Find where the given text appears and provide that cell's center as [X, Y] coordinate. 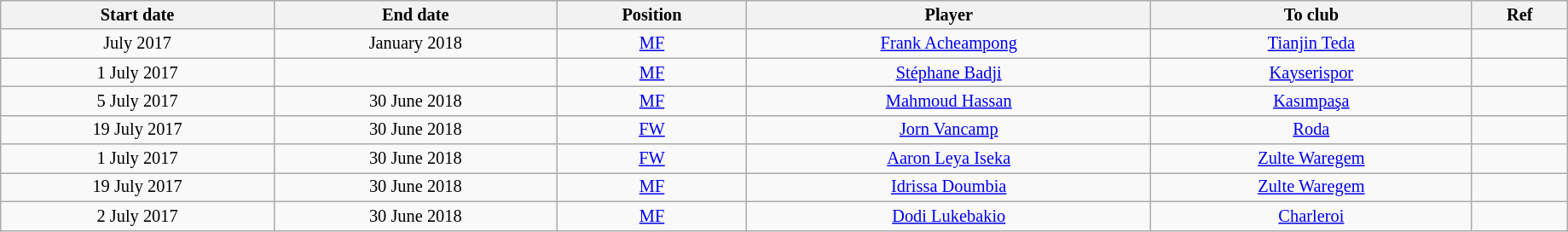
Idrissa Doumbia [949, 187]
5 July 2017 [138, 101]
January 2018 [415, 43]
Aaron Leya Iseka [949, 159]
Kasımpaşa [1311, 101]
2 July 2017 [138, 216]
Player [949, 14]
Stéphane Badji [949, 72]
Jorn Vancamp [949, 130]
Tianjin Teda [1311, 43]
Ref [1519, 14]
End date [415, 14]
Kayserispor [1311, 72]
Roda [1311, 130]
Start date [138, 14]
To club [1311, 14]
Position [651, 14]
Dodi Lukebakio [949, 216]
Frank Acheampong [949, 43]
Mahmoud Hassan [949, 101]
July 2017 [138, 43]
Charleroi [1311, 216]
